For the text-containing cell, return its midpoint in (X, Y) coordinate format. 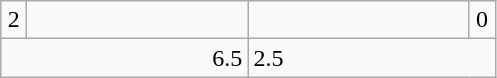
0 (482, 20)
6.5 (124, 58)
2.5 (372, 58)
2 (14, 20)
